Output the (x, y) coordinate of the center of the cell containing the given text.  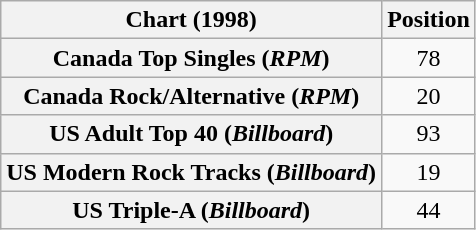
Canada Top Singles (RPM) (192, 58)
US Adult Top 40 (Billboard) (192, 134)
19 (429, 172)
20 (429, 96)
US Triple-A (Billboard) (192, 210)
44 (429, 210)
US Modern Rock Tracks (Billboard) (192, 172)
93 (429, 134)
Canada Rock/Alternative (RPM) (192, 96)
78 (429, 58)
Chart (1998) (192, 20)
Position (429, 20)
